Search for the cell housing the specified text and yield its [X, Y] center coordinate. 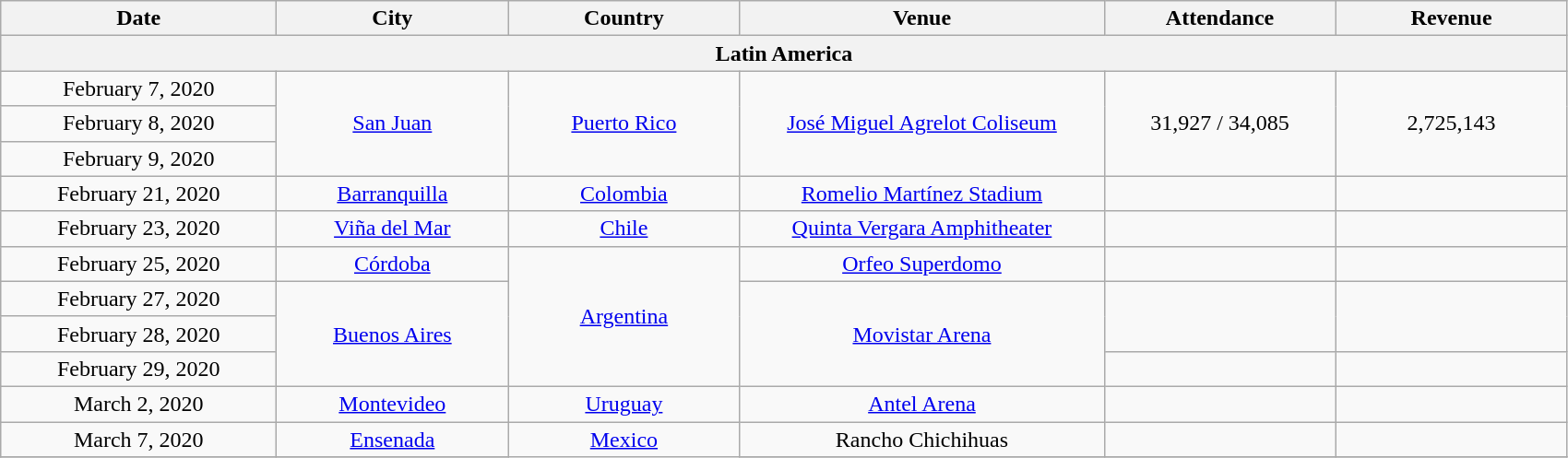
February 8, 2020 [138, 123]
Chile [624, 229]
José Miguel Agrelot Coliseum [922, 123]
February 29, 2020 [138, 369]
Ensenada [393, 440]
March 7, 2020 [138, 440]
Revenue [1452, 18]
Country [624, 18]
February 23, 2020 [138, 229]
February 9, 2020 [138, 159]
Buenos Aires [393, 334]
March 2, 2020 [138, 404]
February 21, 2020 [138, 194]
Date [138, 18]
Montevideo [393, 404]
Argentina [624, 316]
Mexico [624, 440]
Córdoba [393, 264]
Puerto Rico [624, 123]
Attendance [1219, 18]
Orfeo Superdomo [922, 264]
Viña del Mar [393, 229]
February 27, 2020 [138, 299]
February 28, 2020 [138, 334]
Quinta Vergara Amphitheater [922, 229]
Romelio Martínez Stadium [922, 194]
Uruguay [624, 404]
February 7, 2020 [138, 88]
Rancho Chichihuas [922, 440]
February 25, 2020 [138, 264]
2,725,143 [1452, 123]
Colombia [624, 194]
Venue [922, 18]
31,927 / 34,085 [1219, 123]
San Juan [393, 123]
Movistar Arena [922, 334]
Antel Arena [922, 404]
Barranquilla [393, 194]
Latin America [784, 53]
City [393, 18]
